Output the [X, Y] coordinate of the center of the cell containing the given text.  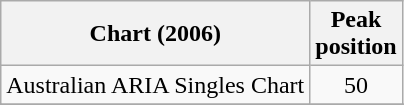
50 [356, 85]
Peakposition [356, 34]
Australian ARIA Singles Chart [156, 85]
Chart (2006) [156, 34]
